Detect which cell encompasses the target text, then output its (X, Y) center coordinate. 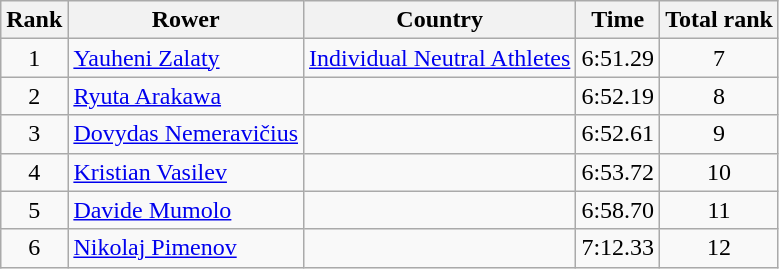
6:58.70 (618, 210)
7:12.33 (618, 248)
Yauheni Zalaty (186, 58)
6:52.61 (618, 134)
Time (618, 20)
Nikolaj Pimenov (186, 248)
7 (720, 58)
6:53.72 (618, 172)
1 (34, 58)
Rower (186, 20)
Kristian Vasilev (186, 172)
4 (34, 172)
2 (34, 96)
8 (720, 96)
6 (34, 248)
6:51.29 (618, 58)
Davide Mumolo (186, 210)
5 (34, 210)
Individual Neutral Athletes (440, 58)
9 (720, 134)
Total rank (720, 20)
12 (720, 248)
Dovydas Nemeravičius (186, 134)
3 (34, 134)
Rank (34, 20)
6:52.19 (618, 96)
Ryuta Arakawa (186, 96)
11 (720, 210)
10 (720, 172)
Country (440, 20)
